Pinpoint the cell where the given text exists, returning its (X, Y) midpoint coordinate. 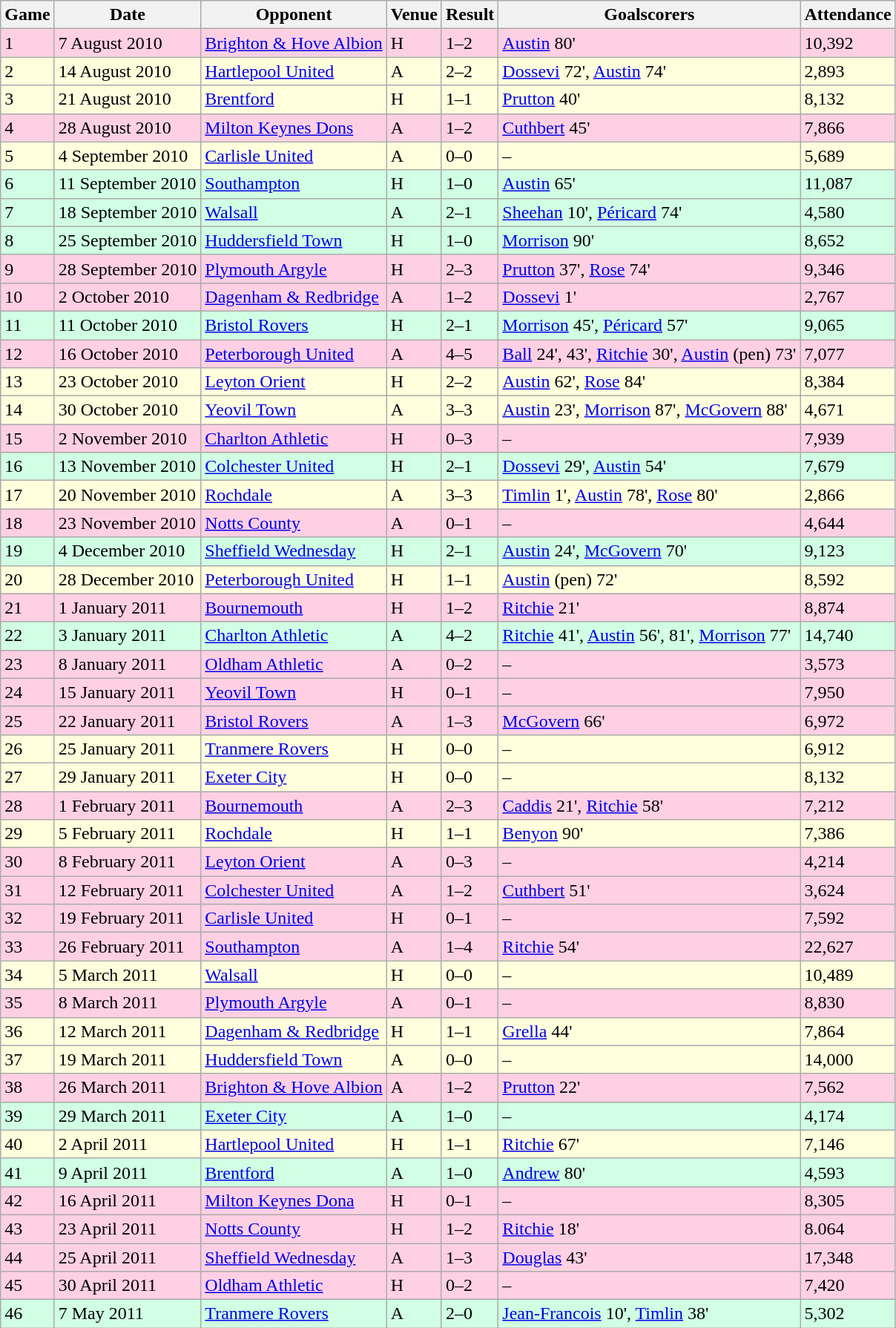
41 (27, 1172)
Austin (pen) 72' (650, 579)
35 (27, 1003)
2 April 2011 (128, 1144)
14 (27, 410)
28 September 2010 (128, 269)
4 December 2010 (128, 551)
3,573 (848, 664)
7,592 (848, 918)
2,893 (848, 71)
4–5 (470, 354)
2,866 (848, 495)
8,874 (848, 608)
7,679 (848, 467)
19 March 2011 (128, 1059)
14 August 2010 (128, 71)
22,627 (848, 947)
7,420 (848, 1286)
4,174 (848, 1116)
11 (27, 325)
7,077 (848, 354)
26 March 2011 (128, 1088)
1 February 2011 (128, 805)
38 (27, 1088)
7,386 (848, 834)
23 (27, 664)
31 (27, 890)
5 (27, 156)
16 April 2011 (128, 1200)
28 December 2010 (128, 579)
Austin 23', Morrison 87', McGovern 88' (650, 410)
10,392 (848, 43)
5 February 2011 (128, 834)
Morrison 45', Péricard 57' (650, 325)
Timlin 1', Austin 78', Rose 80' (650, 495)
McGovern 66' (650, 720)
30 (27, 862)
7 (27, 212)
7,950 (848, 692)
27 (27, 777)
Dossevi 29', Austin 54' (650, 467)
14,000 (848, 1059)
13 (27, 382)
14,740 (848, 636)
Prutton 22' (650, 1088)
7,146 (848, 1144)
2 October 2010 (128, 297)
30 October 2010 (128, 410)
7 August 2010 (128, 43)
16 October 2010 (128, 354)
2,767 (848, 297)
42 (27, 1200)
Ritchie 18' (650, 1229)
5 March 2011 (128, 975)
23 October 2010 (128, 382)
44 (27, 1258)
43 (27, 1229)
32 (27, 918)
24 (27, 692)
17 (27, 495)
1 January 2011 (128, 608)
Ball 24', 43', Ritchie 30', Austin (pen) 73' (650, 354)
7 May 2011 (128, 1314)
Ritchie 21' (650, 608)
5,302 (848, 1314)
3 January 2011 (128, 636)
Date (128, 15)
Sheehan 10', Péricard 74' (650, 212)
9 April 2011 (128, 1172)
6,912 (848, 749)
12 (27, 354)
3,624 (848, 890)
Austin 24', McGovern 70' (650, 551)
8 January 2011 (128, 664)
18 (27, 523)
Goalscorers (650, 15)
12 February 2011 (128, 890)
17,348 (848, 1258)
6,972 (848, 720)
Result (470, 15)
46 (27, 1314)
16 (27, 467)
22 (27, 636)
2–0 (470, 1314)
Attendance (848, 15)
15 January 2011 (128, 692)
26 (27, 749)
8 February 2011 (128, 862)
4 (27, 128)
7,864 (848, 1031)
7,562 (848, 1088)
19 February 2011 (128, 918)
25 (27, 720)
29 March 2011 (128, 1116)
12 March 2011 (128, 1031)
25 April 2011 (128, 1258)
21 (27, 608)
9,123 (848, 551)
4,644 (848, 523)
Ritchie 67' (650, 1144)
37 (27, 1059)
6 (27, 184)
Austin 62', Rose 84' (650, 382)
25 January 2011 (128, 749)
8,652 (848, 240)
4,671 (848, 410)
Milton Keynes Dona (294, 1200)
4,593 (848, 1172)
39 (27, 1116)
45 (27, 1286)
19 (27, 551)
5,689 (848, 156)
8.064 (848, 1229)
11 October 2010 (128, 325)
25 September 2010 (128, 240)
Benyon 90' (650, 834)
10 (27, 297)
Ritchie 41', Austin 56', 81', Morrison 77' (650, 636)
7,866 (848, 128)
Milton Keynes Dons (294, 128)
8,592 (848, 579)
Morrison 90' (650, 240)
28 (27, 805)
15 (27, 438)
23 April 2011 (128, 1229)
1 (27, 43)
30 April 2011 (128, 1286)
4,214 (848, 862)
33 (27, 947)
2 November 2010 (128, 438)
Grella 44' (650, 1031)
Dossevi 1' (650, 297)
18 September 2010 (128, 212)
Dossevi 72', Austin 74' (650, 71)
13 November 2010 (128, 467)
Prutton 37', Rose 74' (650, 269)
Austin 65' (650, 184)
Caddis 21', Ritchie 58' (650, 805)
4,580 (848, 212)
28 August 2010 (128, 128)
Ritchie 54' (650, 947)
1–4 (470, 947)
10,489 (848, 975)
Venue (414, 15)
Opponent (294, 15)
21 August 2010 (128, 99)
34 (27, 975)
9,346 (848, 269)
20 November 2010 (128, 495)
Cuthbert 51' (650, 890)
Game (27, 15)
40 (27, 1144)
22 January 2011 (128, 720)
23 November 2010 (128, 523)
11 September 2010 (128, 184)
8,305 (848, 1200)
8 (27, 240)
29 (27, 834)
8,384 (848, 382)
2 (27, 71)
7,939 (848, 438)
Andrew 80' (650, 1172)
Jean-Francois 10', Timlin 38' (650, 1314)
Douglas 43' (650, 1258)
7,212 (848, 805)
Cuthbert 45' (650, 128)
26 February 2011 (128, 947)
4 September 2010 (128, 156)
Austin 80' (650, 43)
4–2 (470, 636)
9,065 (848, 325)
Prutton 40' (650, 99)
36 (27, 1031)
8,830 (848, 1003)
29 January 2011 (128, 777)
3 (27, 99)
20 (27, 579)
11,087 (848, 184)
8 March 2011 (128, 1003)
9 (27, 269)
